For the text-containing cell, return its midpoint in (X, Y) coordinate format. 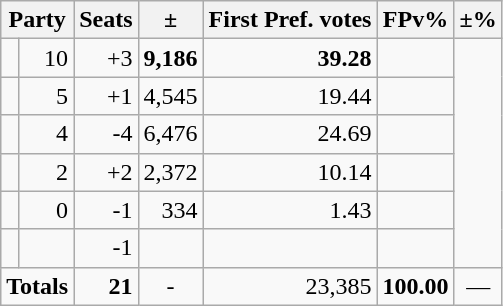
- (170, 286)
Party (38, 20)
+1 (106, 96)
23,385 (290, 286)
6,476 (170, 134)
21 (106, 286)
9,186 (170, 58)
1.43 (290, 210)
± (170, 20)
First Pref. votes (290, 20)
±% (478, 20)
334 (170, 210)
19.44 (290, 96)
100.00 (416, 286)
24.69 (290, 134)
10.14 (290, 172)
Totals (38, 286)
5 (46, 96)
10 (46, 58)
+3 (106, 58)
FPv% (416, 20)
4,545 (170, 96)
— (478, 286)
39.28 (290, 58)
0 (46, 210)
4 (46, 134)
-4 (106, 134)
Seats (106, 20)
+2 (106, 172)
2,372 (170, 172)
2 (46, 172)
